Provide the [x, y] coordinate of the cell's center where the given text is located.  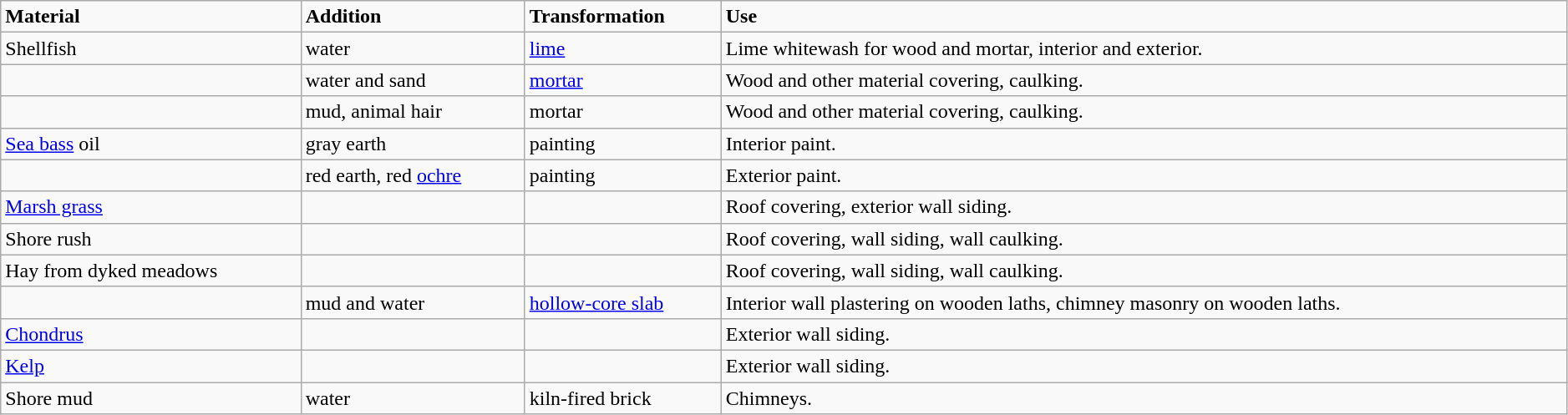
Hay from dyked meadows [150, 271]
Lime whitewash for wood and mortar, interior and exterior. [1144, 48]
water and sand [413, 80]
hollow-core slab [623, 302]
Roof covering, exterior wall siding. [1144, 207]
Kelp [150, 366]
Chimneys. [1144, 398]
Marsh grass [150, 207]
red earth, red ochre [413, 175]
Sea bass oil [150, 144]
Shore rush [150, 239]
Addition [413, 17]
Shellfish [150, 48]
mud and water [413, 302]
gray earth [413, 144]
Interior wall plastering on wooden laths, chimney masonry on wooden laths. [1144, 302]
Exterior paint. [1144, 175]
Interior paint. [1144, 144]
Use [1144, 17]
Transformation [623, 17]
Chondrus [150, 334]
kiln-fired brick [623, 398]
Shore mud [150, 398]
lime [623, 48]
mud, animal hair [413, 112]
Material [150, 17]
